Output the [X, Y] coordinate of the center of the cell containing the given text.  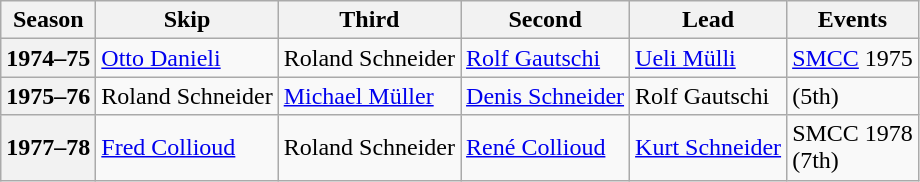
Skip [187, 20]
SMCC 1975 [853, 58]
Lead [708, 20]
1974–75 [48, 58]
1977–78 [48, 148]
Denis Schneider [546, 96]
Season [48, 20]
Kurt Schneider [708, 148]
Third [369, 20]
SMCC 1978 (7th) [853, 148]
Events [853, 20]
Otto Danieli [187, 58]
1975–76 [48, 96]
(5th) [853, 96]
René Collioud [546, 148]
Michael Müller [369, 96]
Second [546, 20]
Fred Collioud [187, 148]
Ueli Mülli [708, 58]
